Scan for the cell matching the given text and deliver its (x, y) coordinate at center. 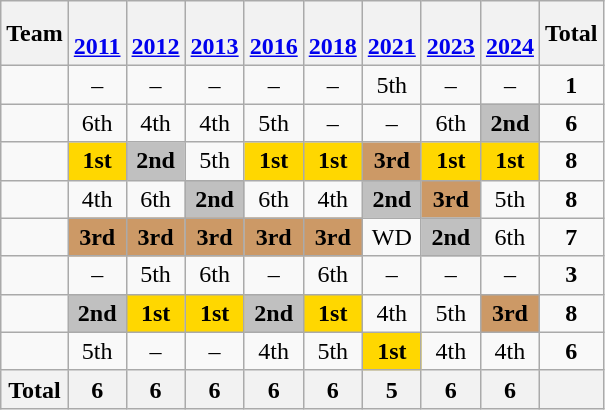
WD (392, 237)
1 (571, 85)
7 (571, 237)
5 (392, 389)
2023 (450, 34)
2012 (156, 34)
3 (571, 275)
2016 (274, 34)
2013 (214, 34)
2018 (332, 34)
2024 (510, 34)
Team (35, 34)
2011 (97, 34)
2021 (392, 34)
